Search for the cell housing the specified text and yield its [X, Y] center coordinate. 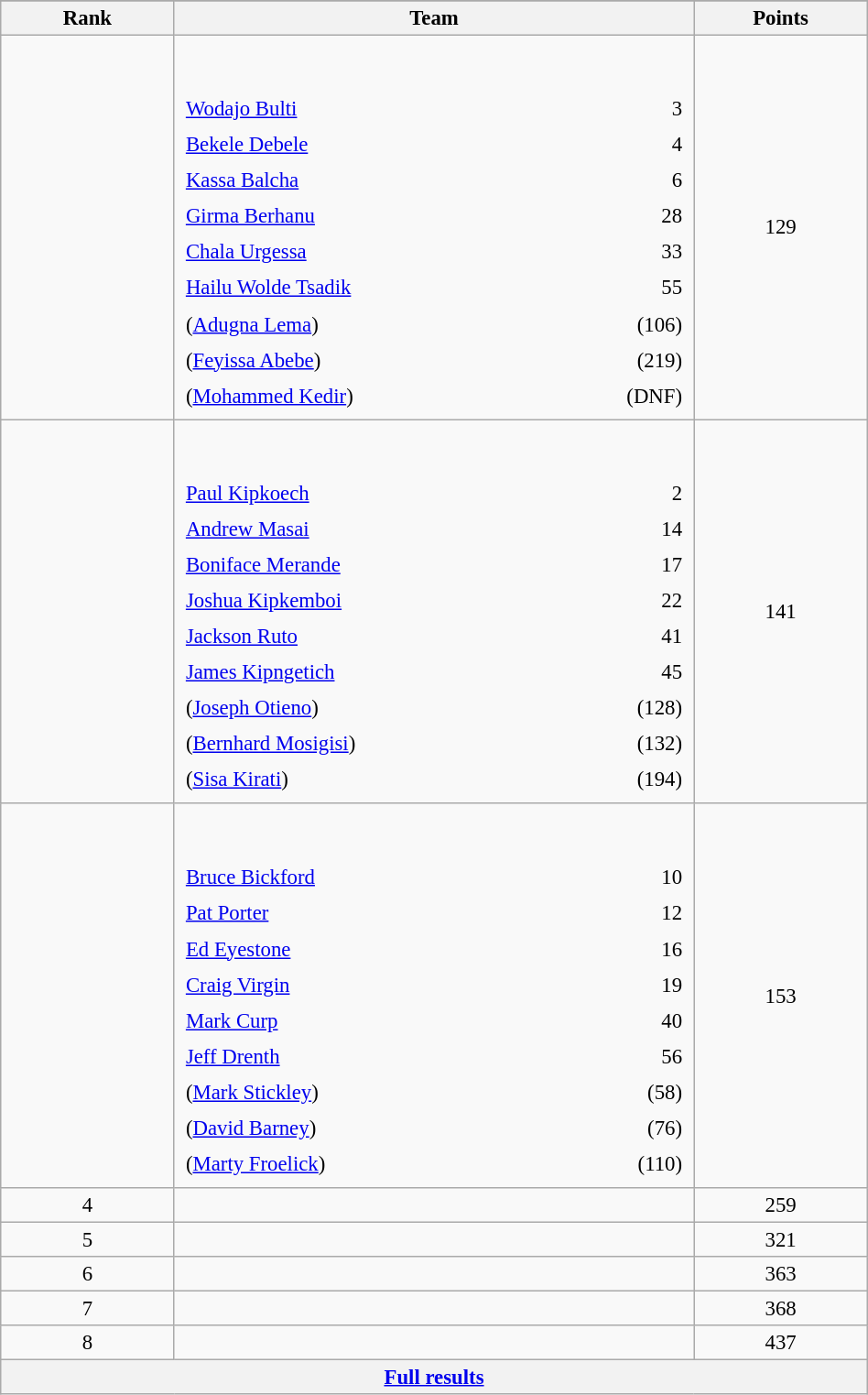
56 [621, 1056]
Jackson Ruto [374, 637]
Wodajo Bulti [365, 109]
(132) [628, 744]
7 [88, 1309]
41 [628, 637]
Mark Curp [366, 1020]
(Mohammed Kedir) [365, 396]
(Feyissa Abebe) [365, 359]
(Joseph Otieno) [374, 708]
James Kipngetich [374, 672]
10 [621, 877]
Jeff Drenth [366, 1056]
Girma Berhanu [365, 216]
(58) [621, 1092]
28 [619, 216]
(Bernhard Mosigisi) [374, 744]
Team [434, 18]
22 [628, 601]
(David Barney) [366, 1128]
(Mark Stickley) [366, 1092]
Ed Eyestone [366, 949]
19 [621, 985]
Pat Porter [366, 913]
Chala Urgessa [365, 252]
(219) [619, 359]
3 [619, 109]
Bruce Bickford [366, 877]
Craig Virgin [366, 985]
259 [780, 1205]
Rank [88, 18]
40 [621, 1020]
(194) [628, 779]
Boniface Merande [374, 564]
17 [628, 564]
(106) [619, 323]
(110) [621, 1163]
153 [780, 995]
(Marty Froelick) [366, 1163]
2 [628, 493]
8 [88, 1343]
16 [621, 949]
55 [619, 288]
141 [780, 612]
Points [780, 18]
Paul Kipkoech [374, 493]
5 [88, 1239]
Joshua Kipkemboi [374, 601]
437 [780, 1343]
Full results [434, 1378]
(128) [628, 708]
45 [628, 672]
Bekele Debele [365, 145]
Kassa Balcha [365, 180]
368 [780, 1309]
33 [619, 252]
(Adugna Lema) [365, 323]
129 [780, 227]
Hailu Wolde Tsadik [365, 288]
(DNF) [619, 396]
14 [628, 529]
363 [780, 1274]
12 [621, 913]
(76) [621, 1128]
Andrew Masai [374, 529]
(Sisa Kirati) [374, 779]
321 [780, 1239]
